Return the (X, Y) coordinate for the center point of the cell that contains the specified text.  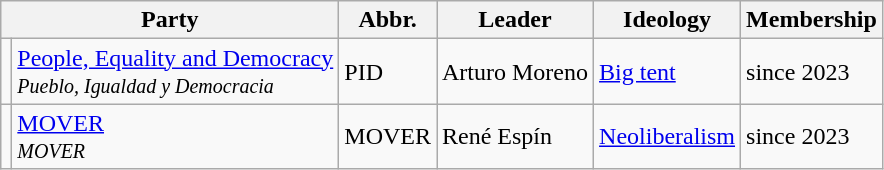
René Espín (514, 136)
Membership (812, 20)
MOVERMOVER (176, 136)
PID (388, 72)
MOVER (388, 136)
Abbr. (388, 20)
Arturo Moreno (514, 72)
Party (170, 20)
Ideology (668, 20)
Big tent (668, 72)
Neoliberalism (668, 136)
People, Equality and DemocracyPueblo, Igualdad y Democracia (176, 72)
Leader (514, 20)
